Return the [x, y] coordinate for the center point of the cell that contains the specified text.  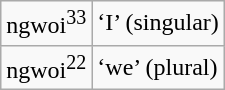
ngwoi22 [46, 68]
‘we’ (plural) [158, 68]
‘I’ (singular) [158, 24]
ngwoi33 [46, 24]
